Provide the (X, Y) coordinate of the cell's center where the given text is located.  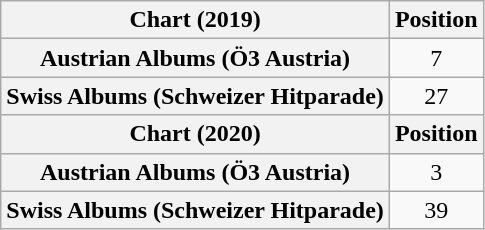
39 (436, 210)
3 (436, 172)
27 (436, 96)
7 (436, 58)
Chart (2020) (196, 134)
Chart (2019) (196, 20)
